Search for the cell housing the specified text and yield its (X, Y) center coordinate. 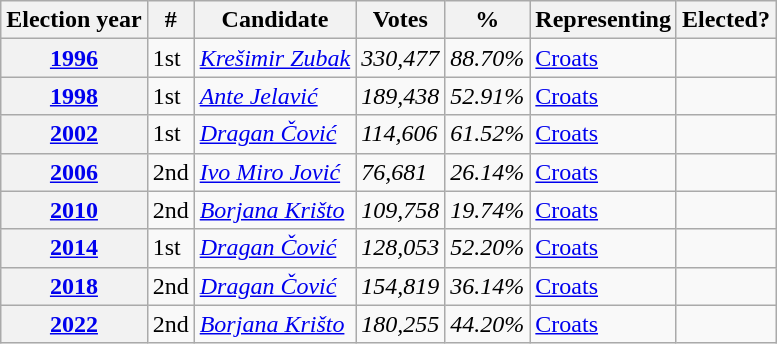
# (170, 20)
26.14% (488, 172)
36.14% (488, 286)
2002 (74, 134)
128,053 (400, 248)
52.91% (488, 96)
2022 (74, 324)
76,681 (400, 172)
Votes (400, 20)
1996 (74, 58)
180,255 (400, 324)
Candidate (275, 20)
Ivo Miro Jović (275, 172)
% (488, 20)
2018 (74, 286)
154,819 (400, 286)
Ante Jelavić (275, 96)
189,438 (400, 96)
Elected? (726, 20)
44.20% (488, 324)
114,606 (400, 134)
2006 (74, 172)
1998 (74, 96)
2014 (74, 248)
330,477 (400, 58)
88.70% (488, 58)
19.74% (488, 210)
Krešimir Zubak (275, 58)
2010 (74, 210)
Election year (74, 20)
61.52% (488, 134)
52.20% (488, 248)
Representing (604, 20)
109,758 (400, 210)
